For the text-containing cell, return its midpoint in (X, Y) coordinate format. 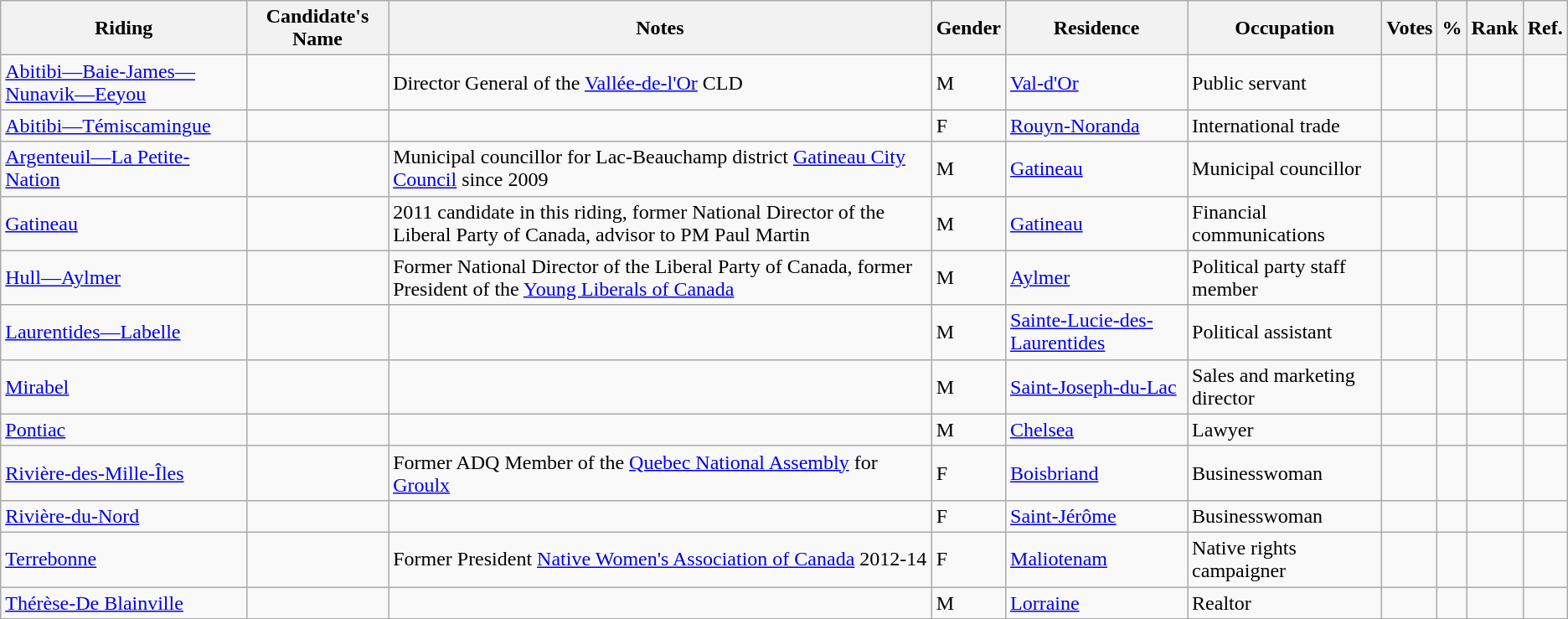
Sainte-Lucie-des-Laurentides (1097, 332)
Public servant (1285, 82)
Chelsea (1097, 430)
Lorraine (1097, 602)
Riding (124, 28)
Director General of the Vallée-de-l'Or CLD (660, 82)
Former National Director of the Liberal Party of Canada, former President of the Young Liberals of Canada (660, 278)
Gender (968, 28)
Financial communications (1285, 223)
Rank (1494, 28)
Maliotenam (1097, 560)
Saint-Jérôme (1097, 516)
Mirabel (124, 387)
Occupation (1285, 28)
% (1452, 28)
International trade (1285, 126)
Candidate's Name (317, 28)
Saint-Joseph-du-Lac (1097, 387)
Ref. (1545, 28)
Boisbriand (1097, 472)
Votes (1410, 28)
Abitibi—Baie-James—Nunavik—Eeyou (124, 82)
Rivière-du-Nord (124, 516)
Rivière-des-Mille-Îles (124, 472)
Former ADQ Member of the Quebec National Assembly for Groulx (660, 472)
Notes (660, 28)
Municipal councillor for Lac-Beauchamp district Gatineau City Council since 2009 (660, 169)
2011 candidate in this riding, former National Director of the Liberal Party of Canada, advisor to PM Paul Martin (660, 223)
Former President Native Women's Association of Canada 2012-14 (660, 560)
Laurentides—Labelle (124, 332)
Native rights campaigner (1285, 560)
Pontiac (124, 430)
Realtor (1285, 602)
Political party staff member (1285, 278)
Abitibi—Témiscamingue (124, 126)
Lawyer (1285, 430)
Hull—Aylmer (124, 278)
Terrebonne (124, 560)
Argenteuil—La Petite-Nation (124, 169)
Rouyn-Noranda (1097, 126)
Aylmer (1097, 278)
Thérèse-De Blainville (124, 602)
Political assistant (1285, 332)
Residence (1097, 28)
Val-d'Or (1097, 82)
Sales and marketing director (1285, 387)
Municipal councillor (1285, 169)
